Search for the cell housing the specified text and yield its [X, Y] center coordinate. 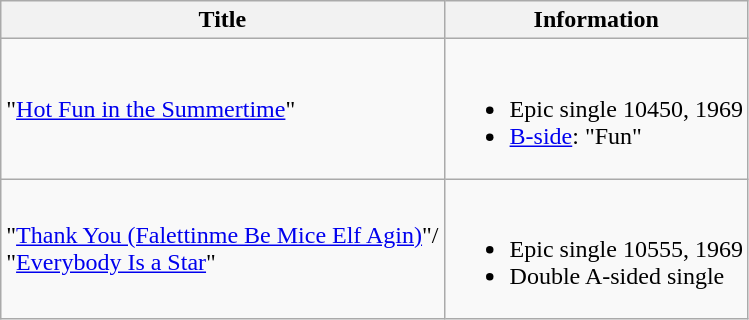
Information [596, 20]
Title [222, 20]
"Thank You (Falettinme Be Mice Elf Agin)"/"Everybody Is a Star" [222, 249]
"Hot Fun in the Summertime" [222, 109]
Epic single 10450, 1969B-side: "Fun" [596, 109]
Epic single 10555, 1969Double A-sided single [596, 249]
